Search for the cell housing the specified text and yield its [X, Y] center coordinate. 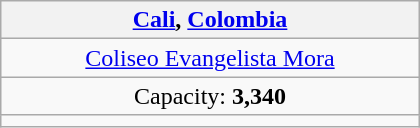
Capacity: 3,340 [210, 96]
Cali, Colombia [210, 20]
Coliseo Evangelista Mora [210, 58]
